Provide the (x, y) coordinate of the cell's center where the given text is located.  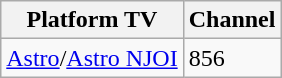
Astro/Astro NJOI (92, 58)
Platform TV (92, 20)
Channel (232, 20)
856 (232, 58)
